Determine the [x, y] coordinate at the center of the cell enclosing the given text.  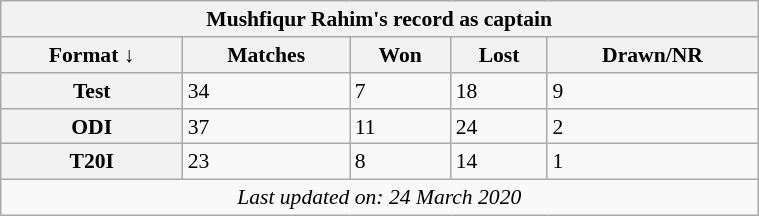
Test [92, 91]
1 [652, 162]
Drawn/NR [652, 55]
34 [266, 91]
7 [400, 91]
18 [500, 91]
24 [500, 126]
Matches [266, 55]
Won [400, 55]
Last updated on: 24 March 2020 [380, 197]
9 [652, 91]
37 [266, 126]
23 [266, 162]
Lost [500, 55]
11 [400, 126]
Mushfiqur Rahim's record as captain [380, 19]
8 [400, 162]
2 [652, 126]
T20I [92, 162]
Format ↓ [92, 55]
14 [500, 162]
ODI [92, 126]
